For the text-containing cell, return its midpoint in (X, Y) coordinate format. 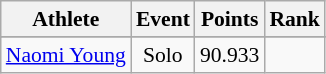
Event (163, 19)
Solo (163, 55)
Athlete (66, 19)
Points (230, 19)
90.933 (230, 55)
Rank (294, 19)
Naomi Young (66, 55)
